Identify which cell holds the provided text, then report its [x, y] central coordinate. 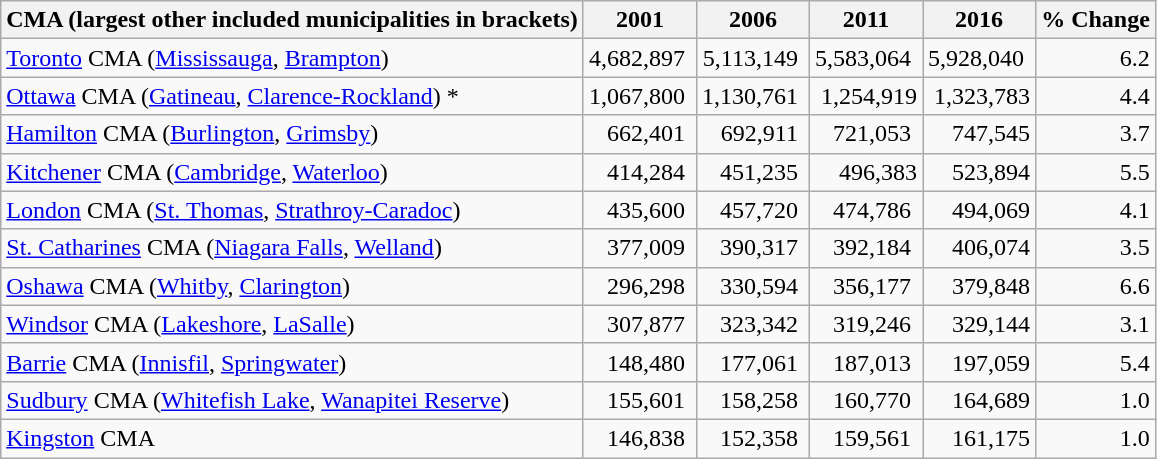
721,053 [866, 134]
494,069 [980, 210]
5.5 [1096, 172]
747,545 [980, 134]
523,894 [980, 172]
146,838 [640, 438]
4.4 [1096, 96]
496,383 [866, 172]
159,561 [866, 438]
Kingston CMA [292, 438]
Ottawa CMA (Gatineau, Clarence-Rockland) * [292, 96]
406,074 [980, 248]
2001 [640, 20]
5,928,040 [980, 58]
379,848 [980, 286]
197,059 [980, 362]
692,911 [752, 134]
London CMA (St. Thomas, Strathroy-Caradoc) [292, 210]
177,061 [752, 362]
6.2 [1096, 58]
Windsor CMA (Lakeshore, LaSalle) [292, 324]
2006 [752, 20]
1,130,761 [752, 96]
356,177 [866, 286]
662,401 [640, 134]
152,358 [752, 438]
1,067,800 [640, 96]
161,175 [980, 438]
319,246 [866, 324]
392,184 [866, 248]
160,770 [866, 400]
Kitchener CMA (Cambridge, Waterloo) [292, 172]
307,877 [640, 324]
414,284 [640, 172]
2011 [866, 20]
3.5 [1096, 248]
Oshawa CMA (Whitby, Clarington) [292, 286]
Toronto CMA (Mississauga, Brampton) [292, 58]
1,323,783 [980, 96]
3.1 [1096, 324]
CMA (largest other included municipalities in brackets) [292, 20]
323,342 [752, 324]
5,113,149 [752, 58]
377,009 [640, 248]
Sudbury CMA (Whitefish Lake, Wanapitei Reserve) [292, 400]
St. Catharines CMA (Niagara Falls, Welland) [292, 248]
148,480 [640, 362]
3.7 [1096, 134]
Hamilton CMA (Burlington, Grimsby) [292, 134]
5,583,064 [866, 58]
164,689 [980, 400]
1,254,919 [866, 96]
187,013 [866, 362]
435,600 [640, 210]
2016 [980, 20]
Barrie CMA (Innisfil, Springwater) [292, 362]
6.6 [1096, 286]
390,317 [752, 248]
457,720 [752, 210]
4,682,897 [640, 58]
% Change [1096, 20]
4.1 [1096, 210]
330,594 [752, 286]
5.4 [1096, 362]
158,258 [752, 400]
329,144 [980, 324]
296,298 [640, 286]
451,235 [752, 172]
155,601 [640, 400]
474,786 [866, 210]
